Identify which cell holds the provided text, then report its [x, y] central coordinate. 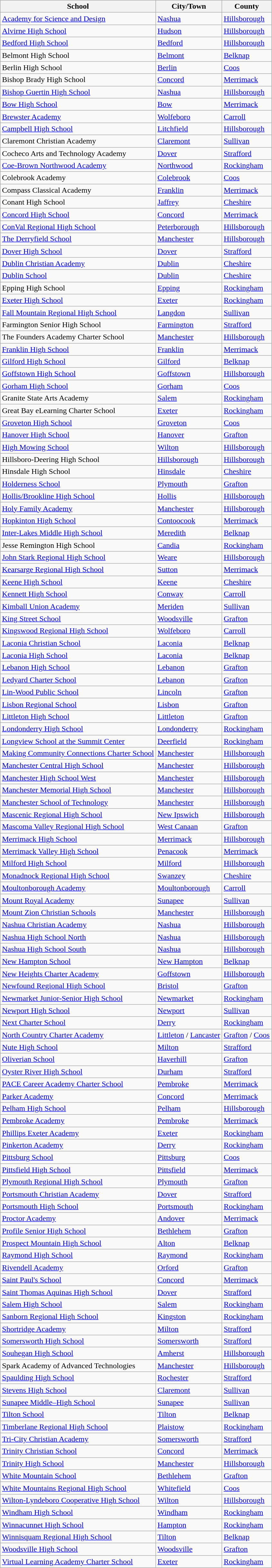
Dublin Christian Academy [78, 263]
Andover [189, 1219]
Bristol [189, 986]
Colebrook [189, 178]
Oyster River High School [78, 1072]
Nute High School [78, 1047]
Goffstown High School [78, 374]
Hanover High School [78, 435]
Berlin [189, 68]
Alton [189, 1243]
Holy Family Academy [78, 508]
Dover High School [78, 251]
Gorham High School [78, 386]
Longview School at the Summit Center [78, 741]
Woodsville High School [78, 1549]
Sanborn Regional High School [78, 1316]
Parker Academy [78, 1096]
New Hampton School [78, 962]
Saint Paul's School [78, 1280]
Durham [189, 1072]
North Country Charter Academy [78, 1035]
Lebanon High School [78, 668]
Hinsdale [189, 472]
Whitefield [189, 1488]
Trinity Christian School [78, 1451]
Prospect Mountain High School [78, 1243]
Hollis/Brookline High School [78, 496]
ConVal Regional High School [78, 227]
Portsmouth Christian Academy [78, 1194]
Exeter High School [78, 300]
Londonderry High School [78, 729]
Ledyard Charter School [78, 680]
Profile Senior High School [78, 1231]
Amherst [189, 1353]
Holderness School [78, 484]
Cocheco Arts and Technology Academy [78, 153]
Winnacunnet High School [78, 1525]
Farmington [189, 325]
Lin-Wood Public School [78, 692]
Making Community Connections Charter School [78, 753]
Brewster Academy [78, 116]
Virtual Learning Academy Charter School [78, 1562]
Kearsarge Regional High School [78, 570]
Tilton School [78, 1415]
Conant High School [78, 202]
Nashua High School North [78, 937]
Franklin High School [78, 349]
Salem High School [78, 1304]
Spaulding High School [78, 1378]
Souhegan High School [78, 1353]
Nashua Christian Academy [78, 925]
Gorham [189, 386]
Moultonborough Academy [78, 888]
Littleton [189, 716]
John Stark Regional High School [78, 558]
Milford High School [78, 863]
Kennett High School [78, 594]
Proctor Academy [78, 1219]
Mount Zion Christian Schools [78, 912]
Pinkerton Academy [78, 1145]
Campbell High School [78, 129]
Newmarket Junior-Senior High School [78, 998]
Newport [189, 1010]
Litchfield [189, 129]
Hudson [189, 31]
City/Town [189, 6]
Pittsfield [189, 1170]
Bedford High School [78, 43]
Langdon [189, 312]
Pittsburg School [78, 1158]
Rivendell Academy [78, 1268]
Academy for Science and Design [78, 19]
Laconia High School [78, 655]
Coe-Brown Northwood Academy [78, 166]
Manchester Memorial High School [78, 790]
Lincoln [189, 692]
Manchester Central High School [78, 766]
Windham High School [78, 1512]
Shortridge Academy [78, 1329]
Penacook [189, 851]
Hillsboro-Deering High School [78, 459]
Phillips Exeter Academy [78, 1133]
Lisbon [189, 704]
Trinity High School [78, 1463]
Sunapee Middle–High School [78, 1402]
Saint Thomas Aquinas High School [78, 1292]
Monadnock Regional High School [78, 876]
Laconia Christian School [78, 643]
Timberlane Regional High School [78, 1427]
Pelham High School [78, 1108]
New Heights Charter Academy [78, 974]
Groveton High School [78, 423]
Hampton [189, 1525]
Plymouth Regional High School [78, 1182]
Pittsburg [189, 1158]
Peterborough [189, 227]
Littleton High School [78, 716]
Plaistow [189, 1427]
Gilford [189, 362]
Farmington Senior High School [78, 325]
The Founders Academy Charter School [78, 337]
Hanover [189, 435]
Kingston [189, 1316]
Londonderry [189, 729]
Jaffrey [189, 202]
Swanzey [189, 876]
Tri-City Christian Academy [78, 1439]
Grafton / Coos [247, 1035]
Windham [189, 1512]
Contoocook [189, 521]
Portsmouth [189, 1206]
Deerfield [189, 741]
New Hampton [189, 962]
Portsmouth High School [78, 1206]
Wilton-Lyndeboro Cooperative High School [78, 1500]
Merrimack Valley High School [78, 851]
Mount Royal Academy [78, 900]
Alvirne High School [78, 31]
Groveton [189, 423]
Keene [189, 582]
Epping High School [78, 288]
Newport High School [78, 1010]
PACE Career Academy Charter School [78, 1084]
Winnisquam Regional High School [78, 1537]
Northwood [189, 166]
Gilford High School [78, 362]
Mascoma Valley Regional High School [78, 827]
Berlin High School [78, 68]
Nashua High School South [78, 949]
Newmarket [189, 998]
Mascenic Regional High School [78, 815]
Kingswood Regional High School [78, 631]
Next Charter School [78, 1023]
Kimball Union Academy [78, 606]
Concord High School [78, 215]
Inter-Lakes Middle High School [78, 533]
King Street School [78, 619]
Epping [189, 288]
Great Bay eLearning Charter School [78, 410]
Fall Mountain Regional High School [78, 312]
Compass Classical Academy [78, 190]
Lisbon Regional School [78, 704]
Candia [189, 545]
Bow [189, 104]
Belmont High School [78, 55]
Meredith [189, 533]
Somersworth High School [78, 1341]
High Mowing School [78, 447]
Hollis [189, 496]
The Derryfield School [78, 239]
Hinsdale High School [78, 472]
Pelham [189, 1108]
White Mountains Regional High School [78, 1488]
Bow High School [78, 104]
Conway [189, 594]
Hopkinton High School [78, 521]
Rochester [189, 1378]
Milford [189, 863]
Pembroke Academy [78, 1121]
Bedford [189, 43]
Orford [189, 1268]
County [247, 6]
Littleton / Lancaster [189, 1035]
Sutton [189, 570]
Keene High School [78, 582]
Granite State Arts Academy [78, 398]
Dublin School [78, 276]
Newfound Regional High School [78, 986]
Bishop Guertin High School [78, 92]
Stevens High School [78, 1390]
Jesse Remington High School [78, 545]
Merrimack High School [78, 839]
Meriden [189, 606]
Haverhill [189, 1059]
Bishop Brady High School [78, 80]
New Ipswich [189, 815]
Spark Academy of Advanced Technologies [78, 1366]
Weare [189, 558]
Claremont Christian Academy [78, 141]
Moultonborough [189, 888]
Raymond [189, 1255]
Manchester School of Technology [78, 802]
Oliverian School [78, 1059]
Manchester High School West [78, 778]
Colebrook Academy [78, 178]
School [78, 6]
White Mountain School [78, 1476]
West Canaan [189, 827]
Belmont [189, 55]
Raymond High School [78, 1255]
Pittsfield High School [78, 1170]
